Extract the [X, Y] coordinate from the center of the cell holding the provided text.  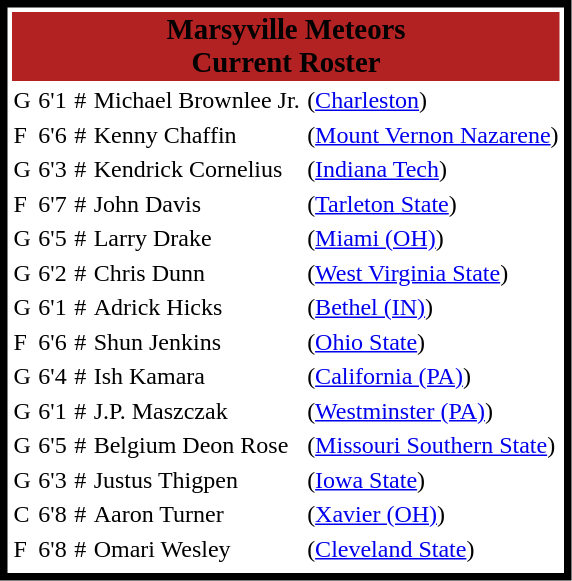
(Ohio State) [433, 342]
John Davis [196, 204]
(Xavier (OH)) [433, 515]
(Indiana Tech) [433, 169]
Belgium Deon Rose [196, 445]
(Tarleton State) [433, 204]
Kendrick Cornelius [196, 169]
Michael Brownlee Jr. [196, 101]
Justus Thigpen [196, 480]
(Charleston) [433, 101]
(West Virginia State) [433, 273]
Aaron Turner [196, 515]
Kenny Chaffin [196, 135]
(Miami (OH)) [433, 239]
(Cleveland State) [433, 549]
(Westminster (PA)) [433, 411]
Shun Jenkins [196, 342]
Adrick Hicks [196, 307]
(Missouri Southern State) [433, 445]
(California (PA)) [433, 377]
6'2 [52, 273]
6'7 [52, 204]
(Iowa State) [433, 480]
Larry Drake [196, 239]
(Mount Vernon Nazarene) [433, 135]
J.P. Maszczak [196, 411]
(Bethel (IN)) [433, 307]
Chris Dunn [196, 273]
6'4 [52, 377]
Ish Kamara [196, 377]
Omari Wesley [196, 549]
C [22, 515]
Marsyville MeteorsCurrent Roster [286, 46]
